Return the [x, y] coordinate for the center point of the cell that contains the specified text.  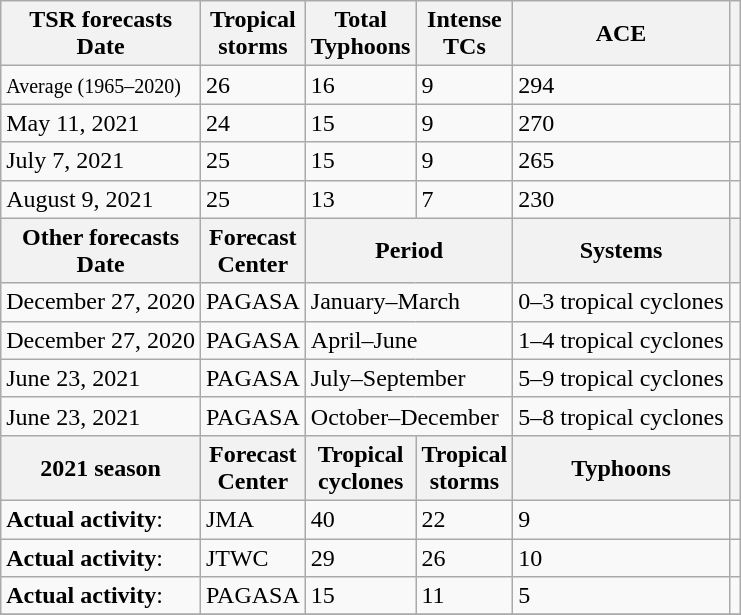
40 [360, 519]
13 [360, 199]
5–8 tropical cyclones [621, 416]
5 [621, 596]
July–September [409, 378]
11 [464, 596]
Period [409, 250]
294 [621, 85]
May 11, 2021 [101, 123]
265 [621, 161]
ACE [621, 34]
5–9 tropical cyclones [621, 378]
Typhoons [621, 468]
230 [621, 199]
October–December [409, 416]
IntenseTCs [464, 34]
7 [464, 199]
TotalTyphoons [360, 34]
Systems [621, 250]
24 [252, 123]
Other forecastsDate [101, 250]
August 9, 2021 [101, 199]
TSR forecastsDate [101, 34]
2021 season [101, 468]
0–3 tropical cyclones [621, 302]
29 [360, 557]
16 [360, 85]
Average (1965–2020) [101, 85]
JTWC [252, 557]
270 [621, 123]
JMA [252, 519]
April–June [409, 340]
January–March [409, 302]
10 [621, 557]
Tropicalcyclones [360, 468]
1–4 tropical cyclones [621, 340]
July 7, 2021 [101, 161]
22 [464, 519]
